Output the [X, Y] coordinate of the center of the cell containing the given text.  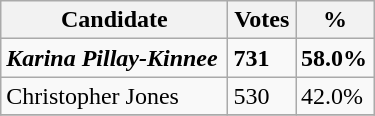
% [336, 20]
42.0% [336, 96]
Karina Pillay-Kinnee [114, 58]
Christopher Jones [114, 96]
Candidate [114, 20]
58.0% [336, 58]
731 [262, 58]
530 [262, 96]
Votes [262, 20]
